Provide the [X, Y] coordinate of the cell's center where the given text is located.  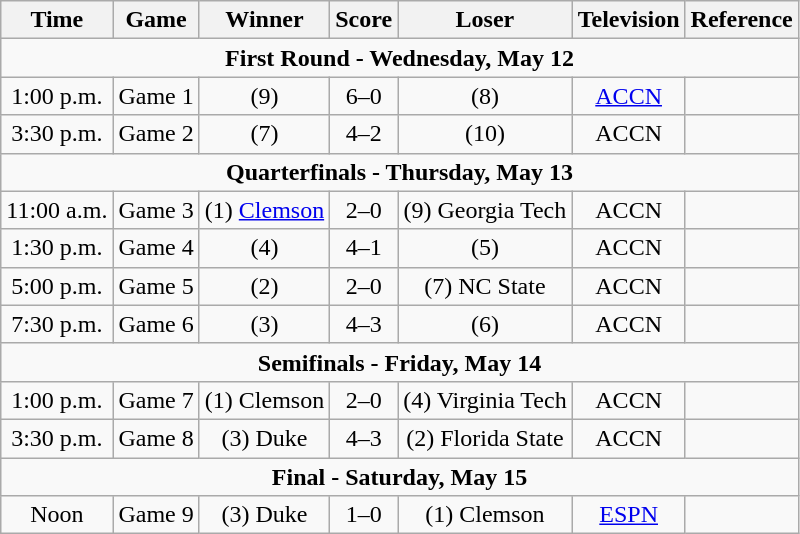
First Round - Wednesday, May 12 [400, 58]
Television [628, 20]
5:00 p.m. [57, 286]
Game 7 [156, 400]
(2) Florida State [486, 438]
Reference [742, 20]
(6) [486, 324]
(9) Georgia Tech [486, 210]
Winner [264, 20]
4–2 [364, 134]
Game 5 [156, 286]
(3) [264, 324]
Game 9 [156, 515]
(7) NC State [486, 286]
(4) [264, 248]
6–0 [364, 96]
1–0 [364, 515]
(2) [264, 286]
(4) Virginia Tech [486, 400]
Game 1 [156, 96]
Loser [486, 20]
(5) [486, 248]
Game 3 [156, 210]
Game 4 [156, 248]
(10) [486, 134]
(7) [264, 134]
4–1 [364, 248]
7:30 p.m. [57, 324]
Time [57, 20]
Game 6 [156, 324]
Noon [57, 515]
Game [156, 20]
(8) [486, 96]
1:30 p.m. [57, 248]
Quarterfinals - Thursday, May 13 [400, 172]
(9) [264, 96]
Game 8 [156, 438]
11:00 a.m. [57, 210]
Semifinals - Friday, May 14 [400, 362]
ESPN [628, 515]
Final - Saturday, May 15 [400, 477]
Game 2 [156, 134]
Score [364, 20]
